Search for the cell housing the specified text and yield its [x, y] center coordinate. 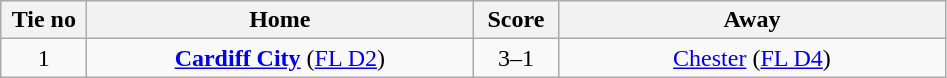
Chester (FL D4) [752, 58]
3–1 [516, 58]
Away [752, 20]
Cardiff City (FL D2) [280, 58]
Tie no [44, 20]
Score [516, 20]
1 [44, 58]
Home [280, 20]
